Scan for the cell matching the given text and deliver its [X, Y] coordinate at center. 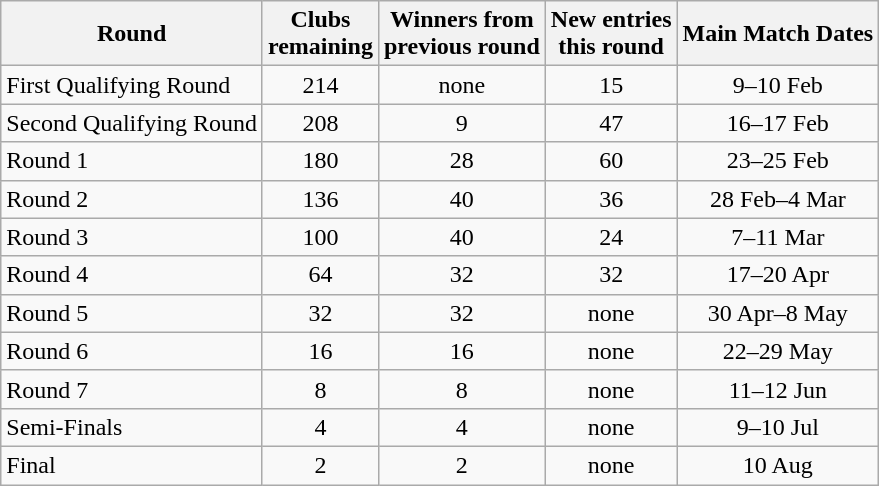
100 [320, 237]
10 Aug [778, 465]
64 [320, 275]
Main Match Dates [778, 34]
9–10 Feb [778, 85]
208 [320, 123]
Round 6 [132, 351]
Round 5 [132, 313]
214 [320, 85]
28 Feb–4 Mar [778, 199]
Round 3 [132, 237]
180 [320, 161]
22–29 May [778, 351]
28 [462, 161]
Round 7 [132, 389]
First Qualifying Round [132, 85]
Second Qualifying Round [132, 123]
11–12 Jun [778, 389]
15 [611, 85]
7–11 Mar [778, 237]
136 [320, 199]
30 Apr–8 May [778, 313]
60 [611, 161]
Clubsremaining [320, 34]
47 [611, 123]
36 [611, 199]
9 [462, 123]
Round 4 [132, 275]
23–25 Feb [778, 161]
16–17 Feb [778, 123]
9–10 Jul [778, 427]
New entriesthis round [611, 34]
Round [132, 34]
Winners fromprevious round [462, 34]
24 [611, 237]
17–20 Apr [778, 275]
Round 2 [132, 199]
Final [132, 465]
Round 1 [132, 161]
Semi-Finals [132, 427]
